Extract the (x, y) coordinate from the center of the cell holding the provided text.  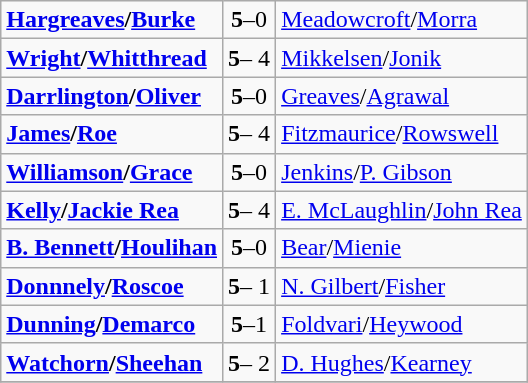
Williamson/Grace (112, 172)
5– 2 (250, 362)
Bear/Mienie (402, 248)
Foldvari/Heywood (402, 324)
Mikkelsen/Jonik (402, 58)
B. Bennett/Houlihan (112, 248)
Fitzmaurice/Rowswell (402, 134)
Meadowcroft/Morra (402, 20)
James/Roe (112, 134)
5–1 (250, 324)
D. Hughes/Kearney (402, 362)
N. Gilbert/Fisher (402, 286)
Dunning/Demarco (112, 324)
Greaves/Agrawal (402, 96)
E. McLaughlin/John Rea (402, 210)
Hargreaves/Burke (112, 20)
Darrlington/Oliver (112, 96)
Kelly/Jackie Rea (112, 210)
Wright/Whitthread (112, 58)
Jenkins/P. Gibson (402, 172)
5– 1 (250, 286)
Donnnely/Roscoe (112, 286)
Watchorn/Sheehan (112, 362)
